Detect which cell encompasses the target text, then output its [x, y] center coordinate. 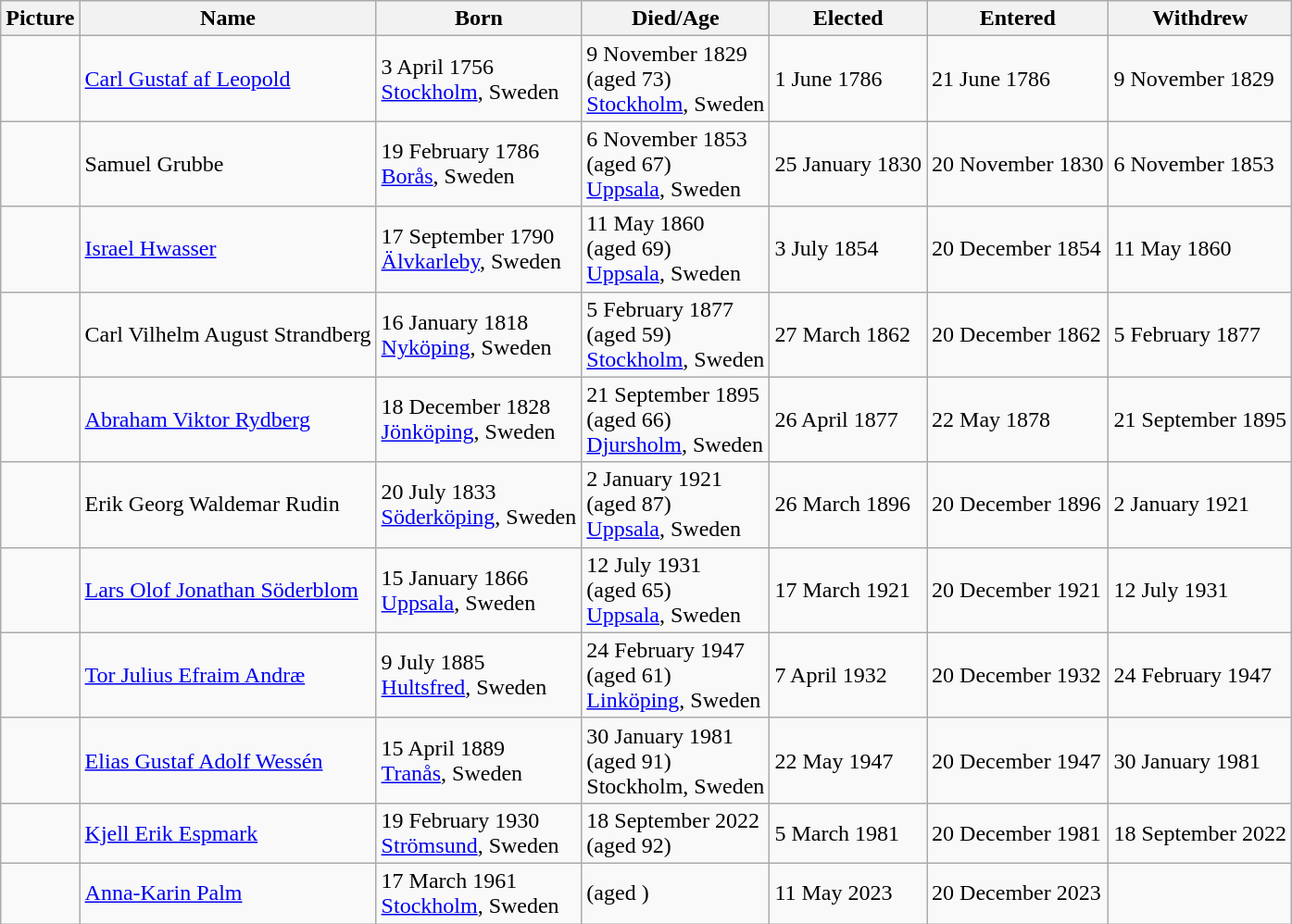
11 May 2023 [848, 893]
22 May 1878 [1018, 419]
Elias Gustaf Adolf Wessén [228, 760]
11 May 1860 [1200, 249]
18 September 2022 (aged 92) [676, 833]
20 December 1896 [1018, 505]
21 September 1895 [1200, 419]
20 July 1833 Söderköping, Sweden [479, 505]
Kjell Erik Espmark [228, 833]
Tor Julius Efraim Andræ [228, 675]
20 December 1932 [1018, 675]
19 February 1930 Strömsund, Sweden [479, 833]
6 November 1853 [1200, 164]
Entered [1018, 19]
30 January 1981 [1200, 760]
(aged ) [676, 893]
1 June 1786 [848, 79]
24 February 1947 [1200, 675]
18 December 1828 Jönköping, Sweden [479, 419]
20 December 1854 [1018, 249]
30 January 1981 (aged 91) Stockholm, Sweden [676, 760]
22 May 1947 [848, 760]
17 March 1921 [848, 590]
15 April 1889 Tranås, Sweden [479, 760]
5 February 1877 (aged 59) Stockholm, Sweden [676, 334]
11 May 1860 (aged 69) Uppsala, Sweden [676, 249]
Carl Gustaf af Leopold [228, 79]
Carl Vilhelm August Strandberg [228, 334]
12 July 1931 (aged 65) Uppsala, Sweden [676, 590]
6 November 1853 (aged 67) Uppsala, Sweden [676, 164]
26 April 1877 [848, 419]
20 December 1921 [1018, 590]
20 November 1830 [1018, 164]
17 March 1961 Stockholm, Sweden [479, 893]
Lars Olof Jonathan Söderblom [228, 590]
Samuel Grubbe [228, 164]
20 December 1862 [1018, 334]
24 February 1947 (aged 61) Linköping, Sweden [676, 675]
2 January 1921 [1200, 505]
16 January 1818 Nyköping, Sweden [479, 334]
Anna-Karin Palm [228, 893]
20 December 1947 [1018, 760]
3 April 1756 Stockholm, Sweden [479, 79]
Elected [848, 19]
5 February 1877 [1200, 334]
3 July 1854 [848, 249]
27 March 1862 [848, 334]
26 March 1896 [848, 505]
18 September 2022 [1200, 833]
21 June 1786 [1018, 79]
20 December 2023 [1018, 893]
9 November 1829 (aged 73) Stockholm, Sweden [676, 79]
Born [479, 19]
Withdrew [1200, 19]
12 July 1931 [1200, 590]
17 September 1790 Älvkarleby, Sweden [479, 249]
7 April 1932 [848, 675]
15 January 1866 Uppsala, Sweden [479, 590]
2 January 1921 (aged 87) Uppsala, Sweden [676, 505]
21 September 1895 (aged 66) Djursholm, Sweden [676, 419]
25 January 1830 [848, 164]
9 November 1829 [1200, 79]
19 February 1786 Borås, Sweden [479, 164]
Israel Hwasser [228, 249]
20 December 1981 [1018, 833]
5 March 1981 [848, 833]
Picture [41, 19]
Died/Age [676, 19]
Name [228, 19]
9 July 1885 Hultsfred, Sweden [479, 675]
Erik Georg Waldemar Rudin [228, 505]
Abraham Viktor Rydberg [228, 419]
